Provide the (x, y) coordinate of the cell's center where the given text is located.  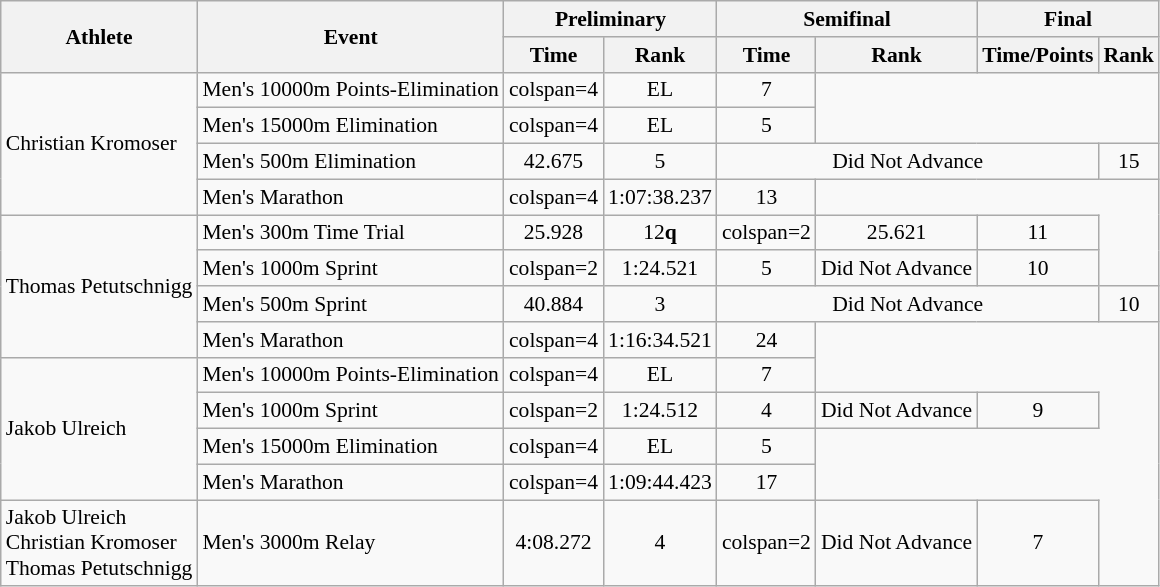
1:16:34.521 (660, 340)
1:24.512 (660, 411)
Event (350, 36)
Final (1068, 19)
42.675 (554, 162)
Thomas Petutschnigg (100, 286)
Men's 500m Elimination (350, 162)
Athlete (100, 36)
11 (1038, 233)
1:09:44.423 (660, 482)
Semifinal (847, 19)
Jakob UlreichChristian KromoserThomas Petutschnigg (100, 544)
15 (1128, 162)
25.621 (896, 233)
25.928 (554, 233)
17 (766, 482)
40.884 (554, 304)
Men's 3000m Relay (350, 544)
1:24.521 (660, 269)
9 (1038, 411)
3 (660, 304)
13 (766, 197)
1:07:38.237 (660, 197)
Time/Points (1038, 55)
Jakob Ulreich (100, 428)
Preliminary (610, 19)
Men's 500m Sprint (350, 304)
Men's 300m Time Trial (350, 233)
4:08.272 (554, 544)
24 (766, 340)
12q (660, 233)
Christian Kromoser (100, 143)
